Capture the cell that displays the provided text and extract its [X, Y] central coordinate. 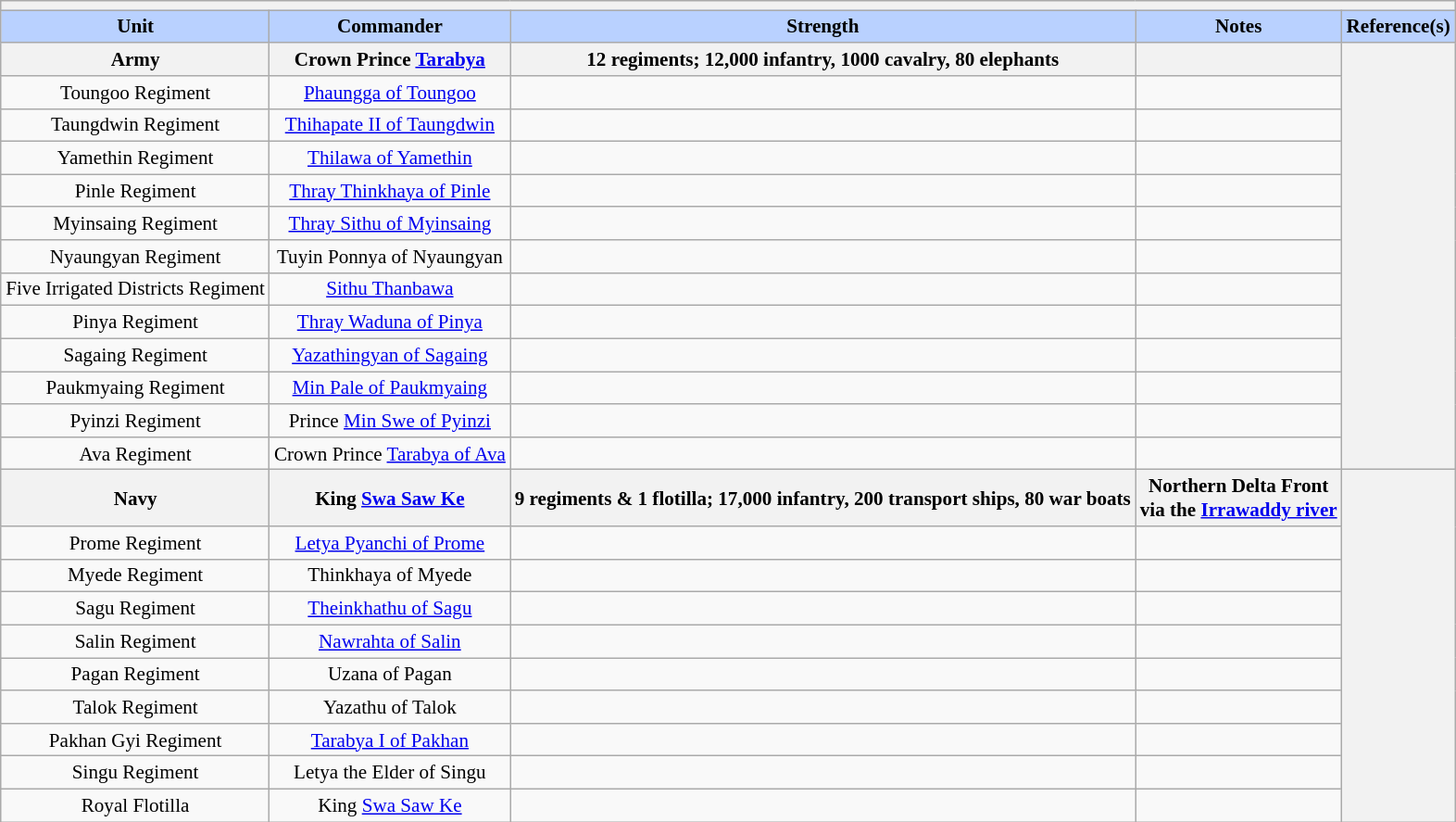
Thihapate II of Taungdwin [390, 124]
Sagu Regiment [135, 608]
Northern Delta Front via the Irrawaddy river [1239, 499]
Yamethin Regiment [135, 158]
Commander [390, 26]
Yazathingyan of Sagaing [390, 354]
Pinle Regiment [135, 191]
Talok Regiment [135, 706]
Army [135, 59]
Singu Regiment [135, 773]
Reference(s) [1399, 26]
Sithu Thanbawa [390, 289]
Crown Prince Tarabya of Ava [390, 452]
Toungoo Regiment [135, 93]
Crown Prince Tarabya [390, 59]
Sagaing Regiment [135, 354]
Myinsaing Regiment [135, 222]
Salin Regiment [135, 641]
12 regiments; 12,000 infantry, 1000 cavalry, 80 elephants [822, 59]
Tuyin Ponnya of Nyaungyan [390, 256]
Myede Regiment [135, 575]
Paukmyaing Regiment [135, 387]
Pyinzi Regiment [135, 421]
Pakhan Gyi Regiment [135, 740]
Theinkhathu of Sagu [390, 608]
Ava Regiment [135, 452]
Nyaungyan Regiment [135, 256]
Thray Thinkhaya of Pinle [390, 191]
Pinya Regiment [135, 322]
Prome Regiment [135, 543]
Unit [135, 26]
Thray Waduna of Pinya [390, 322]
Nawrahta of Salin [390, 641]
Yazathu of Talok [390, 706]
Phaungga of Toungoo [390, 93]
Five Irrigated Districts Regiment [135, 289]
Royal Flotilla [135, 804]
Navy [135, 499]
Letya Pyanchi of Prome [390, 543]
Tarabya I of Pakhan [390, 740]
Uzana of Pagan [390, 675]
Taungdwin Regiment [135, 124]
Prince Min Swe of Pyinzi [390, 421]
Pagan Regiment [135, 675]
Thray Sithu of Myinsaing [390, 222]
Notes [1239, 26]
Thilawa of Yamethin [390, 158]
Min Pale of Paukmyaing [390, 387]
Thinkhaya of Myede [390, 575]
Letya the Elder of Singu [390, 773]
Strength [822, 26]
9 regiments & 1 flotilla; 17,000 infantry, 200 transport ships, 80 war boats [822, 499]
